Provide the (x, y) coordinate of the cell's center where the given text is located.  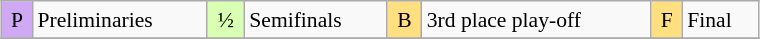
Preliminaries (120, 20)
½ (226, 20)
Final (720, 20)
B (404, 20)
Semifinals (316, 20)
3rd place play-off (537, 20)
F (666, 20)
P (18, 20)
